Scan for the cell matching the given text and deliver its (x, y) coordinate at center. 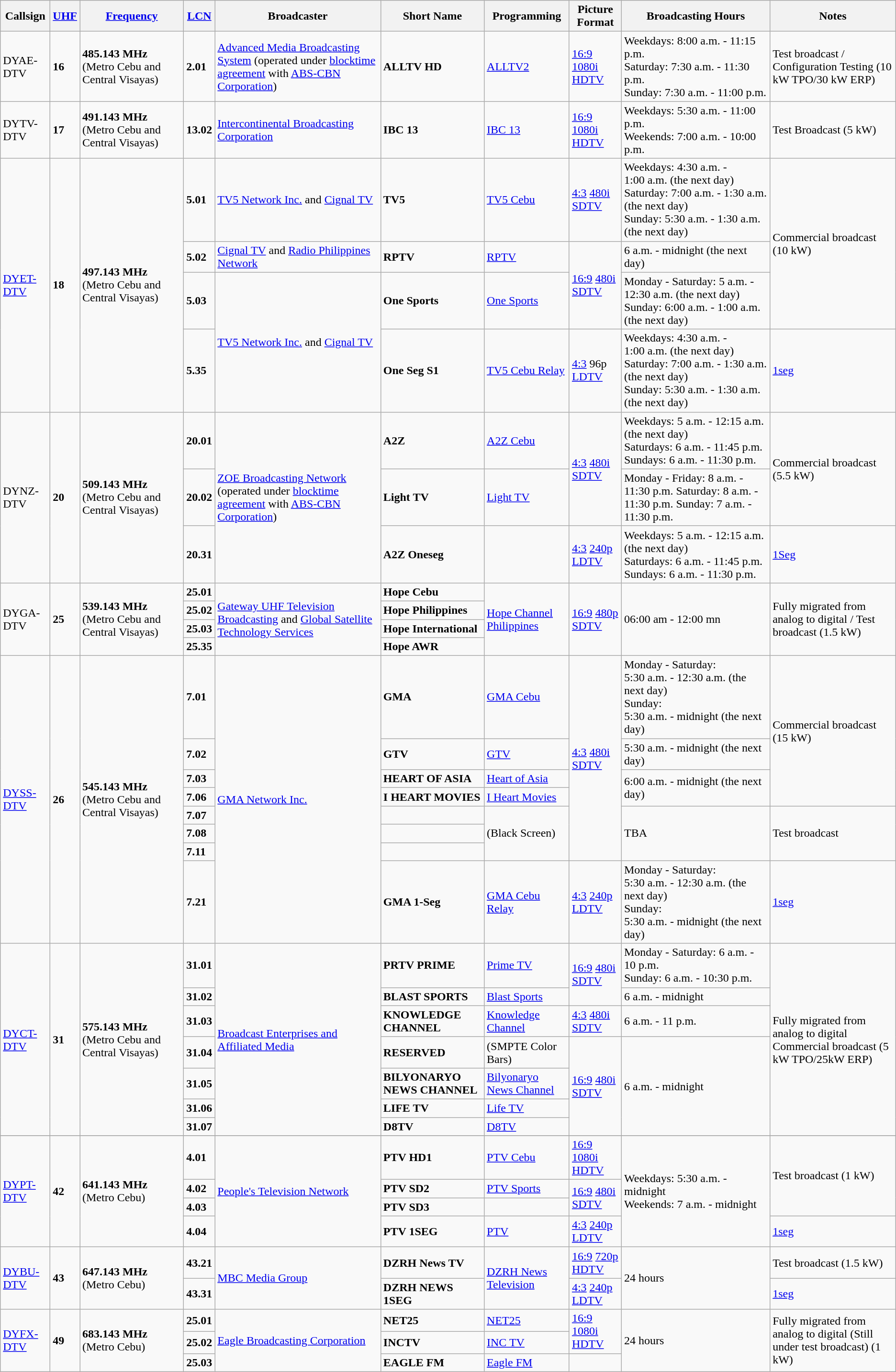
GMA Cebu Relay (527, 902)
Heart of Asia (527, 779)
BLAST SPORTS (432, 996)
DZRH News Television (527, 1278)
2.01 (199, 66)
Advanced Media Broadcasting System (operated under blocktime agreement with ABS-CBN Corporation) (298, 66)
485.143 MHz (Metro Cebu and Central Visayas) (131, 66)
4.03 (199, 1207)
Fully migrated from analog to digital (Still under test broadcast) (1 kW) (833, 1340)
Knowledge Channel (527, 1021)
06:00 am - 12:00 mn (695, 619)
EAGLE FM (432, 1362)
Broadcasting Hours (695, 16)
Hope AWR (432, 647)
Monday - Saturday: 5 a.m. - 12:30 a.m. (the next day) Sunday: 6:00 a.m. - 1:00 a.m. (the next day) (695, 300)
4:3 96p LDTV (595, 370)
20.01 (199, 440)
PTV HD1 (432, 1158)
42 (65, 1191)
DZRH NEWS 1SEG (432, 1294)
20.02 (199, 498)
A2Z Oneseg (432, 554)
INC TV (527, 1342)
Commercial broadcast (15 kW) (833, 731)
4.01 (199, 1158)
DYCT-DTV (25, 1039)
Prime TV (527, 965)
Programming (527, 16)
5.35 (199, 370)
7.01 (199, 697)
5.01 (199, 200)
Gateway UHF Television Broadcasting and Global Satellite Technology Services (298, 619)
539.143 MHz(Metro Cebu and Central Visayas) (131, 619)
LCN (199, 16)
683.143 MHz(Metro Cebu) (131, 1340)
31 (65, 1039)
Hope Cebu (432, 592)
7.11 (199, 852)
DYPT-DTV (25, 1191)
7.08 (199, 833)
5.03 (199, 300)
Short Name (432, 16)
545.143 MHz(Metro Cebu and Central Visayas) (131, 800)
DYGA-DTV (25, 619)
Callsign (25, 16)
16:9 720p HDTV (595, 1263)
Eagle Broadcasting Corporation (298, 1340)
Bilyonaryo News Channel (527, 1083)
(Black Screen) (527, 833)
PTV SD3 (432, 1207)
GMA (432, 697)
6 a.m. - 11 p.m. (695, 1021)
ZOE Broadcasting Network (operated under blocktime agreement with ABS-CBN Corporation) (298, 498)
497.143 MHz(Metro Cebu and Central Visayas) (131, 285)
INCTV (432, 1342)
7.21 (199, 902)
Commercial broadcast (5.5 kW) (833, 469)
PTV 1SEG (432, 1231)
509.143 MHz (Metro Cebu and Central Visayas) (131, 498)
31.04 (199, 1052)
Test broadcast (1.5 kW) (833, 1263)
HEART OF ASIA (432, 779)
Broadcaster (298, 16)
25 (65, 619)
13.02 (199, 130)
GMA Cebu (527, 697)
Monday - Friday: 8 a.m. - 11:30 p.m. Saturday: 8 a.m. - 11:30 p.m. Sunday: 7 a.m. - 11:30 p.m. (695, 498)
Broadcast Enterprises and Affiliated Media (298, 1039)
7.06 (199, 797)
31.03 (199, 1021)
16 (65, 66)
4.02 (199, 1189)
49 (65, 1340)
6 a.m. - midnight (the next day) (695, 256)
A2Z (432, 440)
Test Broadcast (5 kW) (833, 130)
Commercial broadcast (10 kW) (833, 244)
ALLTV2 (527, 66)
Fully migrated from analog to digital Commercial broadcast (5 kW TPO/25kW ERP) (833, 1039)
1Seg (833, 554)
Cignal TV and Radio Philippines Network (298, 256)
Life TV (527, 1108)
31.01 (199, 965)
43.31 (199, 1294)
Monday - Saturday: 6 a.m. - 10 p.m. Sunday: 6 a.m. - 10:30 p.m. (695, 965)
(SMPTE Color Bars) (527, 1052)
25.35 (199, 647)
31.05 (199, 1083)
6:00 a.m. - midnight (the next day) (695, 788)
43.21 (199, 1263)
Fully migrated from analog to digital / Test broadcast (1.5 kW) (833, 619)
BILYONARYO NEWS CHANNEL (432, 1083)
RESERVED (432, 1052)
PRTV PRIME (432, 965)
One Seg S1 (432, 370)
I HEART MOVIES (432, 797)
641.143 MHz (Metro Cebu) (131, 1191)
16:9 480p SDTV (595, 619)
TBA (695, 833)
LIFE TV (432, 1108)
20.31 (199, 554)
Test broadcast (1 kW) (833, 1176)
DYTV-DTV (25, 130)
7.02 (199, 754)
Hope Philippines (432, 610)
Test broadcast (833, 833)
DZRH News TV (432, 1263)
ALLTV HD (432, 66)
A2Z Cebu (527, 440)
491.143 MHz(Metro Cebu and Central Visayas) (131, 130)
Weekdays: 5:30 a.m. - midnight Weekends: 7 a.m. - midnight (695, 1191)
PTV Sports (527, 1189)
31.02 (199, 996)
DYFX-DTV (25, 1340)
Hope International (432, 628)
I Heart Movies (527, 797)
DYET-DTV (25, 285)
DYSS-DTV (25, 800)
Weekdays: 8:00 a.m. - 11:15 p.m.Saturday: 7:30 a.m. - 11:30 p.m.Sunday: 7:30 a.m. - 11:00 p.m. (695, 66)
DYNZ-DTV (25, 498)
5.02 (199, 256)
PTV Cebu (527, 1158)
575.143 MHz(Metro Cebu and Central Visayas) (131, 1039)
People's Television Network (298, 1191)
647.143 MHz(Metro Cebu) (131, 1278)
7.03 (199, 779)
Eagle FM (527, 1362)
PTV (527, 1231)
GMA Network Inc. (298, 800)
Intercontinental Broadcasting Corporation (298, 130)
GMA 1-Seg (432, 902)
DYBU-DTV (25, 1278)
43 (65, 1278)
TV5 Cebu (527, 200)
Notes (833, 16)
31.06 (199, 1108)
KNOWLEDGE CHANNEL (432, 1021)
Picture Format (595, 16)
Hope Channel Philippines (527, 619)
Frequency (131, 16)
4.04 (199, 1231)
5:30 a.m. - midnight (the next day) (695, 754)
18 (65, 285)
20 (65, 498)
TV5 (432, 200)
PTV SD2 (432, 1189)
17 (65, 130)
MBC Media Group (298, 1278)
TV5 Cebu Relay (527, 370)
DYAE-DTV (25, 66)
7.07 (199, 815)
Test broadcast / Configuration Testing (10 kW TPO/30 kW ERP) (833, 66)
UHF (65, 16)
31.07 (199, 1127)
Weekdays: 5:30 a.m. - 11:00 p.m. Weekends: 7:00 a.m. - 10:00 p.m. (695, 130)
26 (65, 800)
Blast Sports (527, 996)
